Return the (X, Y) coordinate for the center point of the cell that contains the specified text.  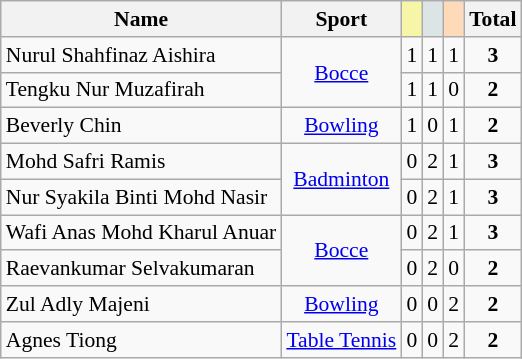
Wafi Anas Mohd Kharul Anuar (142, 233)
Table Tennis (341, 340)
Total (492, 19)
Mohd Safri Ramis (142, 162)
Sport (341, 19)
Nur Syakila Binti Mohd Nasir (142, 197)
Beverly Chin (142, 126)
Badminton (341, 180)
Tengku Nur Muzafirah (142, 90)
Nurul Shahfinaz Aishira (142, 55)
Name (142, 19)
Raevankumar Selvakumaran (142, 269)
Zul Adly Majeni (142, 304)
Agnes Tiong (142, 340)
